For the text-containing cell, return its midpoint in (X, Y) coordinate format. 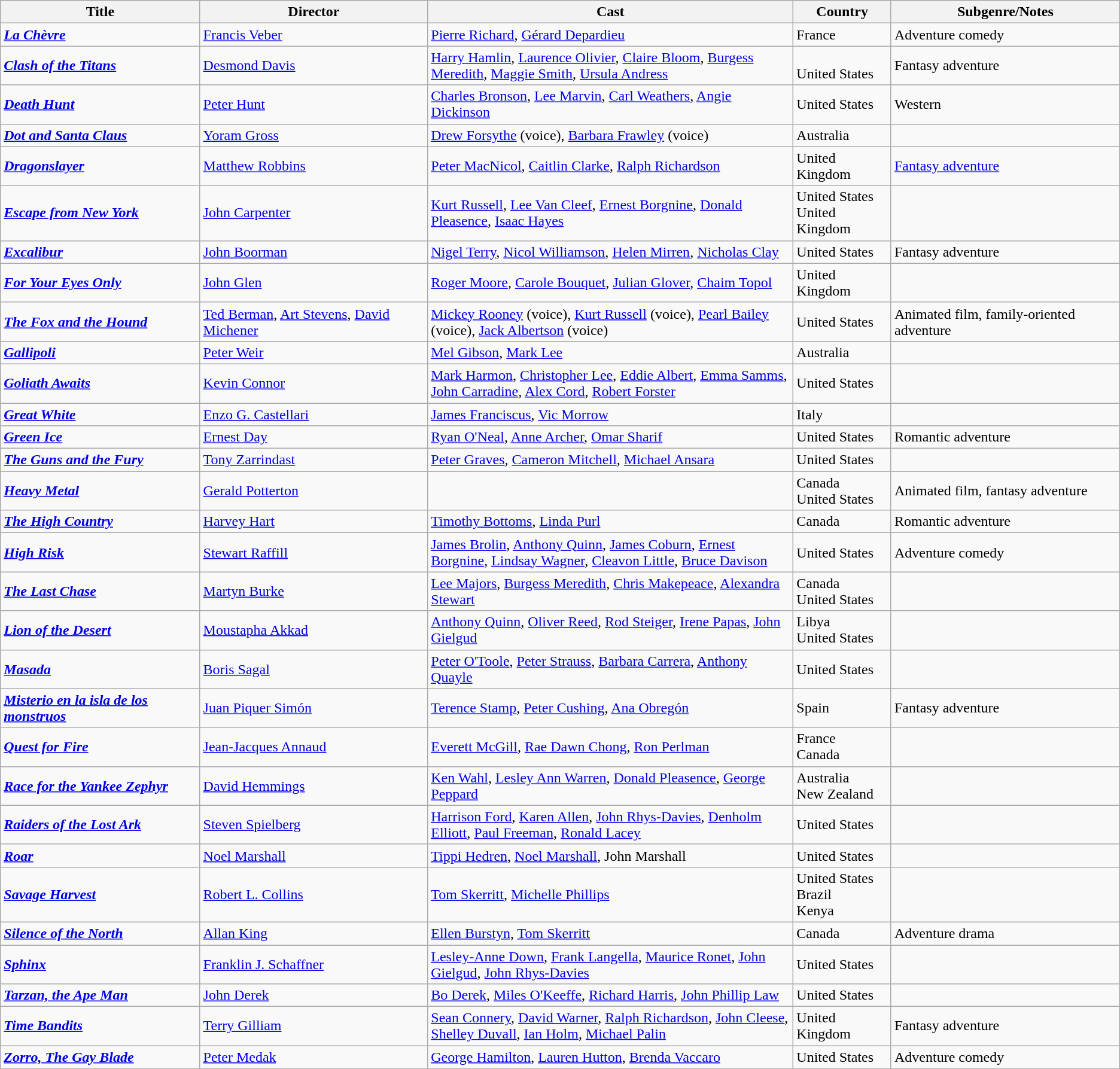
Animated film, family-oriented adventure (1005, 322)
Savage Harvest (101, 894)
Race for the Yankee Zephyr (101, 786)
Allan King (314, 933)
Peter Graves, Cameron Mitchell, Michael Ansara (610, 460)
The High Country (101, 522)
Tom Skerritt, Michelle Phillips (610, 894)
Peter MacNicol, Caitlin Clarke, Ralph Richardson (610, 166)
Timothy Bottoms, Linda Purl (610, 522)
Roger Moore, Carole Bouquet, Julian Glover, Chaim Topol (610, 282)
France (842, 35)
Mel Gibson, Mark Lee (610, 352)
United StatesUnited Kingdom (842, 213)
The Fox and the Hound (101, 322)
Steven Spielberg (314, 824)
Terry Gilliam (314, 1027)
Lee Majors, Burgess Meredith, Chris Makepeace, Alexandra Stewart (610, 591)
Dragonslayer (101, 166)
David Hemmings (314, 786)
Roar (101, 855)
Masada (101, 669)
Quest for Fire (101, 747)
Peter O'Toole, Peter Strauss, Barbara Carrera, Anthony Quayle (610, 669)
Ken Wahl, Lesley Ann Warren, Donald Pleasence, George Peppard (610, 786)
Director (314, 12)
John Glen (314, 282)
The Last Chase (101, 591)
Ted Berman, Art Stevens, David Michener (314, 322)
Escape from New York (101, 213)
Green Ice (101, 437)
Drew Forsythe (voice), Barbara Frawley (voice) (610, 135)
Jean-Jacques Annaud (314, 747)
Charles Bronson, Lee Marvin, Carl Weathers, Angie Dickinson (610, 104)
James Brolin, Anthony Quinn, James Coburn, Ernest Borgnine, Lindsay Wagner, Cleavon Little, Bruce Davison (610, 553)
Time Bandits (101, 1027)
Noel Marshall (314, 855)
Cast (610, 12)
James Franciscus, Vic Morrow (610, 415)
Adventure drama (1005, 933)
Great White (101, 415)
United StatesBrazilKenya (842, 894)
Anthony Quinn, Oliver Reed, Rod Steiger, Irene Papas, John Gielgud (610, 631)
Raiders of the Lost Ark (101, 824)
FranceCanada (842, 747)
Lesley-Anne Down, Frank Langella, Maurice Ronet, John Gielgud, John Rhys-Davies (610, 964)
AustraliaNew Zealand (842, 786)
Ellen Burstyn, Tom Skerritt (610, 933)
Mark Harmon, Christopher Lee, Eddie Albert, Emma Samms, John Carradine, Alex Cord, Robert Forster (610, 383)
Robert L. Collins (314, 894)
Italy (842, 415)
Heavy Metal (101, 491)
Clash of the Titans (101, 66)
Subgenre/Notes (1005, 12)
Mickey Rooney (voice), Kurt Russell (voice), Pearl Bailey (voice), Jack Albertson (voice) (610, 322)
Peter Hunt (314, 104)
Yoram Gross (314, 135)
Gallipoli (101, 352)
Pierre Richard, Gérard Depardieu (610, 35)
Bo Derek, Miles O'Keeffe, Richard Harris, John Phillip Law (610, 995)
Excalibur (101, 252)
Tippi Hedren, Noel Marshall, John Marshall (610, 855)
Ryan O'Neal, Anne Archer, Omar Sharif (610, 437)
Desmond Davis (314, 66)
Harrison Ford, Karen Allen, John Rhys-Davies, Denholm Elliott, Paul Freeman, Ronald Lacey (610, 824)
Moustapha Akkad (314, 631)
Boris Sagal (314, 669)
Misterio en la isla de los monstruos (101, 708)
Gerald Potterton (314, 491)
Terence Stamp, Peter Cushing, Ana Obregón (610, 708)
Enzo G. Castellari (314, 415)
Death Hunt (101, 104)
For Your Eyes Only (101, 282)
John Boorman (314, 252)
The Guns and the Fury (101, 460)
Matthew Robbins (314, 166)
Peter Weir (314, 352)
John Derek (314, 995)
Ernest Day (314, 437)
Dot and Santa Claus (101, 135)
LibyaUnited States (842, 631)
Sean Connery, David Warner, Ralph Richardson, John Cleese, Shelley Duvall, Ian Holm, Michael Palin (610, 1027)
John Carpenter (314, 213)
Tarzan, the Ape Man (101, 995)
Animated film, fantasy adventure (1005, 491)
Everett McGill, Rae Dawn Chong, Ron Perlman (610, 747)
George Hamilton, Lauren Hutton, Brenda Vaccaro (610, 1057)
Lion of the Desert (101, 631)
Zorro, The Gay Blade (101, 1057)
Western (1005, 104)
Kevin Connor (314, 383)
Goliath Awaits (101, 383)
Juan Piquer Simón (314, 708)
Country (842, 12)
La Chèvre (101, 35)
Stewart Raffill (314, 553)
Harry Hamlin, Laurence Olivier, Claire Bloom, Burgess Meredith, Maggie Smith, Ursula Andress (610, 66)
Title (101, 12)
Peter Medak (314, 1057)
Franklin J. Schaffner (314, 964)
Kurt Russell, Lee Van Cleef, Ernest Borgnine, Donald Pleasence, Isaac Hayes (610, 213)
Tony Zarrindast (314, 460)
Spain (842, 708)
Sphinx (101, 964)
Martyn Burke (314, 591)
Harvey Hart (314, 522)
Francis Veber (314, 35)
Nigel Terry, Nicol Williamson, Helen Mirren, Nicholas Clay (610, 252)
High Risk (101, 553)
Silence of the North (101, 933)
